Detect which cell encompasses the target text, then output its [X, Y] center coordinate. 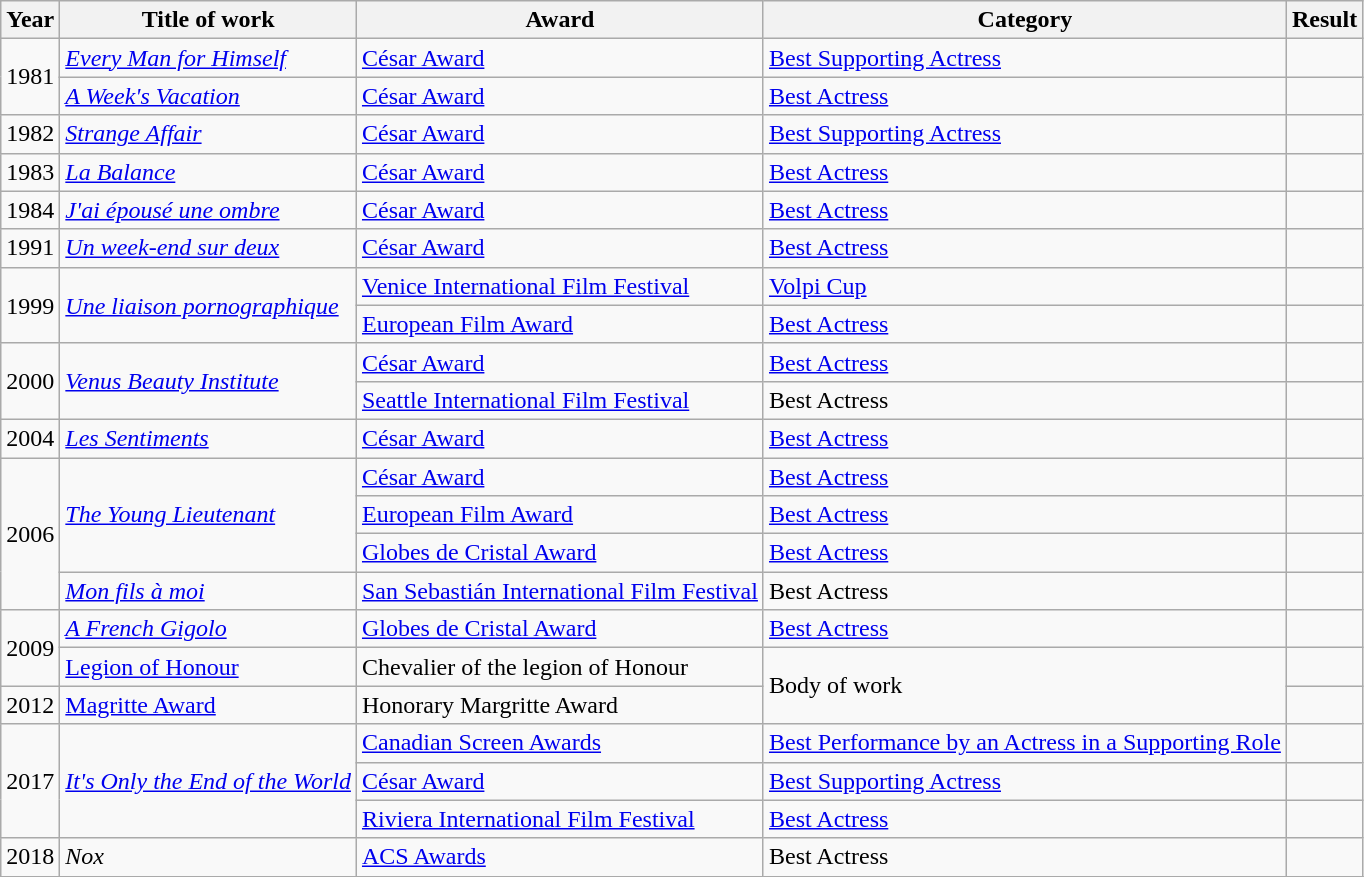
Best Performance by an Actress in a Supporting Role [1024, 743]
Strange Affair [208, 134]
Legion of Honour [208, 667]
2017 [30, 781]
Venus Beauty Institute [208, 381]
Mon fils à moi [208, 591]
Award [560, 20]
2000 [30, 381]
A French Gigolo [208, 629]
ACS Awards [560, 857]
It's Only the End of the World [208, 781]
Les Sentiments [208, 438]
2009 [30, 648]
A Week's Vacation [208, 96]
Year [30, 20]
Every Man for Himself [208, 58]
1984 [30, 210]
Volpi Cup [1024, 286]
2012 [30, 705]
Magritte Award [208, 705]
Canadian Screen Awards [560, 743]
2018 [30, 857]
Un week-end sur deux [208, 248]
Chevalier of the legion of Honour [560, 667]
Category [1024, 20]
2006 [30, 534]
Riviera International Film Festival [560, 819]
Une liaison pornographique [208, 305]
1983 [30, 172]
Result [1324, 20]
2004 [30, 438]
The Young Lieutenant [208, 515]
Seattle International Film Festival [560, 400]
Body of work [1024, 686]
Nox [208, 857]
Venice International Film Festival [560, 286]
Honorary Margritte Award [560, 705]
La Balance [208, 172]
1982 [30, 134]
1991 [30, 248]
1981 [30, 77]
Title of work [208, 20]
J'ai épousé une ombre [208, 210]
San Sebastián International Film Festival [560, 591]
1999 [30, 305]
